Scan for the cell matching the given text and deliver its [x, y] coordinate at center. 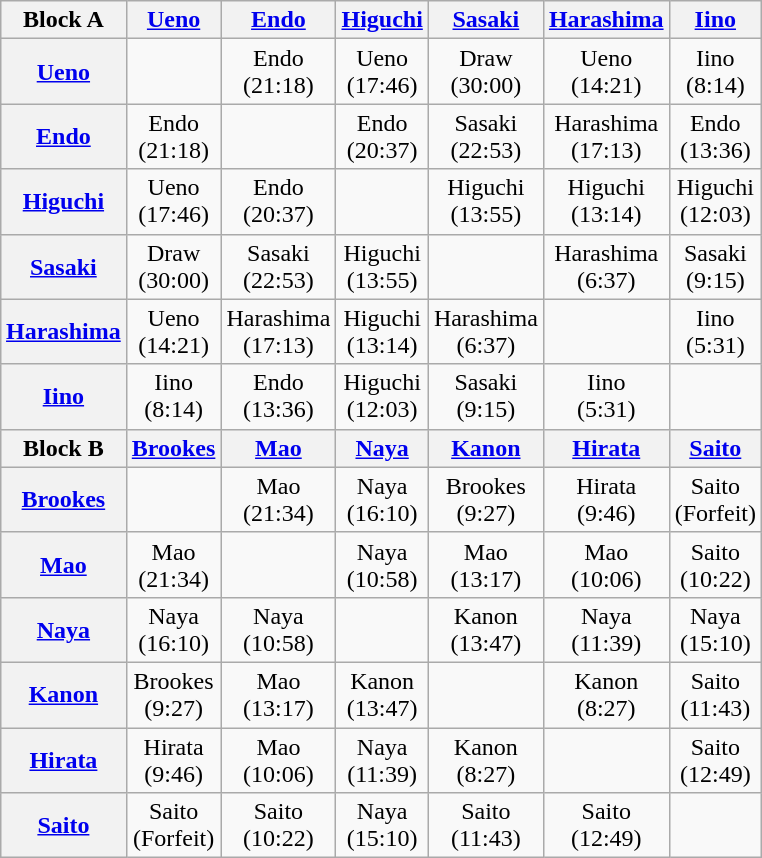
Block B [64, 448]
Block A [64, 20]
